Capture the cell that displays the provided text and extract its [x, y] central coordinate. 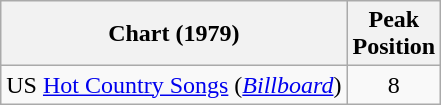
8 [394, 85]
Chart (1979) [174, 34]
PeakPosition [394, 34]
US Hot Country Songs (Billboard) [174, 85]
